Identify which cell holds the provided text, then report its [X, Y] central coordinate. 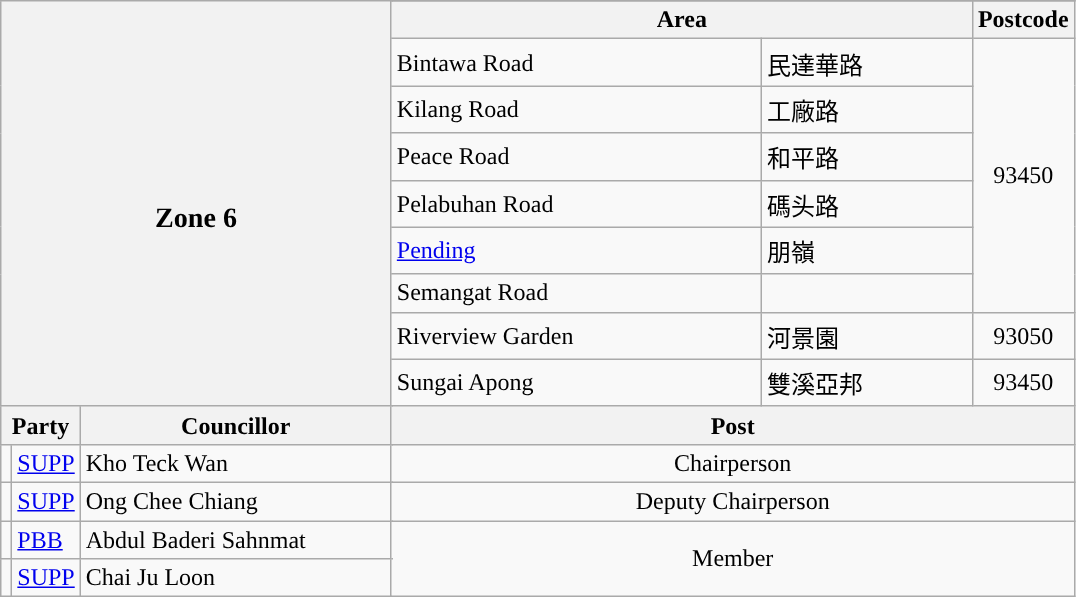
Pelabuhan Road [576, 204]
Kilang Road [576, 110]
Semangat Road [576, 293]
93050 [1023, 336]
Area [682, 20]
Riverview Garden [576, 336]
Zone 6 [196, 204]
Pending [576, 250]
Post [732, 425]
Chai Ju Loon [236, 578]
和平路 [866, 156]
Councillor [236, 425]
Sungai Apong [576, 382]
雙溪亞邦 [866, 382]
朋嶺 [866, 250]
Peace Road [576, 156]
工廠路 [866, 110]
Bintawa Road [576, 62]
河景園 [866, 336]
Member [732, 558]
Abdul Baderi Sahnmat [236, 539]
Postcode [1023, 20]
Kho Teck Wan [236, 463]
碼头路 [866, 204]
Chairperson [732, 463]
Party [41, 425]
民達華路 [866, 62]
Deputy Chairperson [732, 501]
Ong Chee Chiang [236, 501]
PBB [46, 539]
